Search for the cell housing the specified text and yield its (x, y) center coordinate. 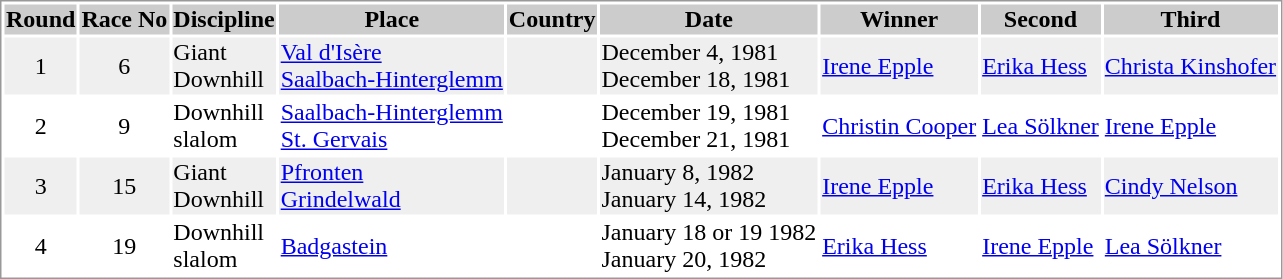
Christin Cooper (900, 126)
January 8, 1982January 14, 1982 (709, 186)
19 (124, 246)
Second (1041, 19)
Place (392, 19)
Discipline (224, 19)
Val d'IsèreSaalbach-Hinterglemm (392, 66)
December 19, 1981December 21, 1981 (709, 126)
Winner (900, 19)
4 (40, 246)
Date (709, 19)
3 (40, 186)
December 4, 1981December 18, 1981 (709, 66)
2 (40, 126)
9 (124, 126)
Race No (124, 19)
Round (40, 19)
Country (552, 19)
Third (1190, 19)
January 18 or 19 1982January 20, 1982 (709, 246)
1 (40, 66)
Saalbach-HinterglemmSt. Gervais (392, 126)
6 (124, 66)
Christa Kinshofer (1190, 66)
Badgastein (392, 246)
15 (124, 186)
Cindy Nelson (1190, 186)
PfrontenGrindelwald (392, 186)
